Capture the cell that displays the provided text and extract its [X, Y] central coordinate. 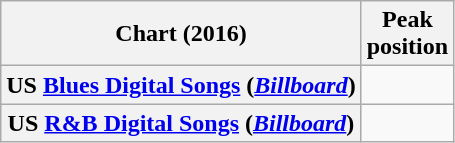
Peakposition [407, 34]
Chart (2016) [181, 34]
US Blues Digital Songs (Billboard) [181, 85]
US R&B Digital Songs (Billboard) [181, 123]
